Determine the [X, Y] coordinate at the center of the cell enclosing the given text.  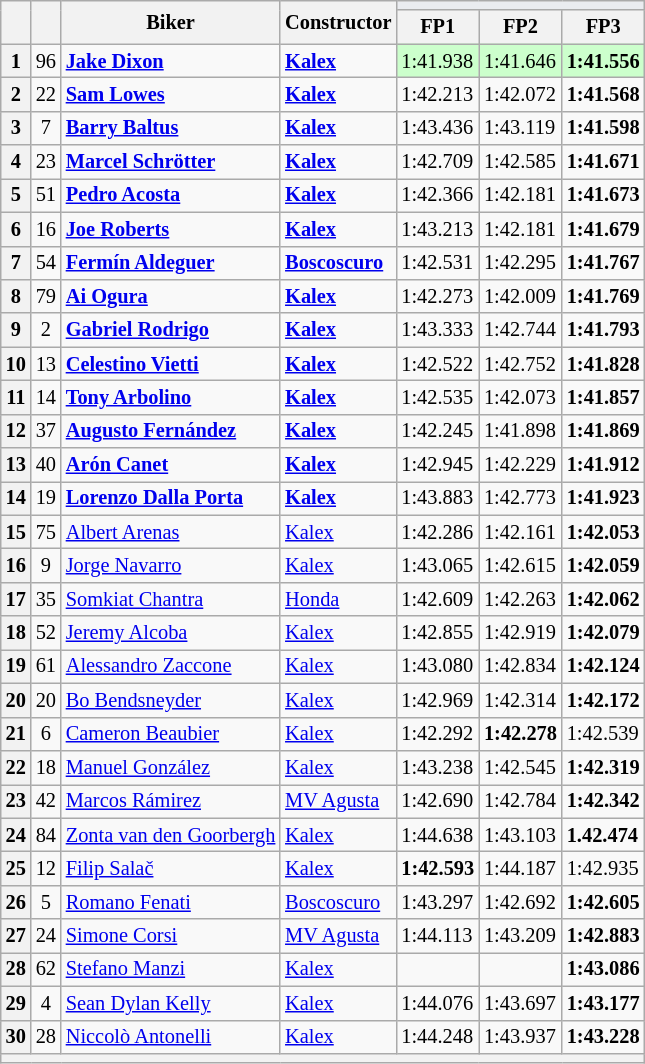
1:43.177 [604, 1003]
1:44.076 [438, 1003]
1:41.912 [604, 465]
1:42.009 [520, 296]
1:42.834 [520, 666]
FP3 [604, 27]
Albert Arenas [170, 532]
Somkiat Chantra [170, 599]
21 [16, 734]
1:42.314 [520, 700]
Cameron Beaubier [170, 734]
1:43.297 [438, 902]
Pedro Acosta [170, 195]
1:42.072 [520, 94]
27 [16, 936]
1:42.935 [604, 868]
1:42.690 [438, 801]
1:42.784 [520, 801]
FP1 [438, 27]
Marcel Schrötter [170, 162]
1:43.697 [520, 1003]
75 [46, 532]
62 [46, 969]
1:42.229 [520, 465]
1:41.767 [604, 263]
Tony Arbolino [170, 397]
1:42.615 [520, 565]
FP2 [520, 27]
96 [46, 61]
1:43.086 [604, 969]
Honda [338, 599]
Romano Fenati [170, 902]
Arón Canet [170, 465]
37 [46, 431]
Ai Ogura [170, 296]
1:42.883 [604, 936]
1:43.065 [438, 565]
29 [16, 1003]
1:43.436 [438, 128]
1:42.161 [520, 532]
1:42.295 [520, 263]
1:42.366 [438, 195]
30 [16, 1037]
35 [46, 599]
1:42.919 [520, 633]
61 [46, 666]
79 [46, 296]
1:41.898 [520, 431]
1:41.793 [604, 330]
1:42.535 [438, 397]
1:42.692 [520, 902]
1:42.079 [604, 633]
1:43.228 [604, 1037]
1:43.883 [438, 498]
40 [46, 465]
1:42.073 [520, 397]
Jorge Navarro [170, 565]
1:44.638 [438, 835]
1:42.855 [438, 633]
1:42.292 [438, 734]
42 [46, 801]
1:41.646 [520, 61]
Jake Dixon [170, 61]
51 [46, 195]
1:43.080 [438, 666]
Constructor [338, 22]
Simone Corsi [170, 936]
1:41.938 [438, 61]
1:42.245 [438, 431]
26 [16, 902]
1:44.248 [438, 1037]
1:41.857 [604, 397]
1:44.187 [520, 868]
1:43.209 [520, 936]
1:44.113 [438, 936]
1:41.869 [604, 431]
11 [16, 397]
1:43.937 [520, 1037]
1:41.556 [604, 61]
1:41.923 [604, 498]
Barry Baltus [170, 128]
1:42.062 [604, 599]
1:42.545 [520, 767]
10 [16, 364]
1:43.119 [520, 128]
1:42.609 [438, 599]
1:42.319 [604, 767]
1:42.773 [520, 498]
1:42.945 [438, 465]
Sam Lowes [170, 94]
Sean Dylan Kelly [170, 1003]
1:42.213 [438, 94]
1:41.769 [604, 296]
1:42.286 [438, 532]
1:42.744 [520, 330]
1:42.263 [520, 599]
Zonta van den Goorbergh [170, 835]
1:42.278 [520, 734]
Biker [170, 22]
Fermín Aldeguer [170, 263]
1:42.531 [438, 263]
1:42.124 [604, 666]
54 [46, 263]
1:42.752 [520, 364]
Celestino Vietti [170, 364]
1:41.828 [604, 364]
Lorenzo Dalla Porta [170, 498]
1.42.474 [604, 835]
Bo Bendsneyder [170, 700]
1:42.053 [604, 532]
1:42.709 [438, 162]
8 [16, 296]
1:43.213 [438, 229]
1:42.539 [604, 734]
17 [16, 599]
Alessandro Zaccone [170, 666]
1:42.273 [438, 296]
1:42.522 [438, 364]
Joe Roberts [170, 229]
Filip Salač [170, 868]
1:41.673 [604, 195]
Jeremy Alcoba [170, 633]
1:41.568 [604, 94]
1 [16, 61]
Gabriel Rodrigo [170, 330]
1:42.342 [604, 801]
Augusto Fernández [170, 431]
1:41.679 [604, 229]
15 [16, 532]
Stefano Manzi [170, 969]
1:42.172 [604, 700]
1:42.969 [438, 700]
1:42.605 [604, 902]
Marcos Rámirez [170, 801]
1:43.103 [520, 835]
1:43.333 [438, 330]
25 [16, 868]
52 [46, 633]
3 [16, 128]
1:42.585 [520, 162]
1:41.671 [604, 162]
1:42.593 [438, 868]
1:43.238 [438, 767]
1:42.059 [604, 565]
Manuel González [170, 767]
Niccolò Antonelli [170, 1037]
84 [46, 835]
1:41.598 [604, 128]
